From the cell containing the given text, extract its center point as (x, y) coordinate. 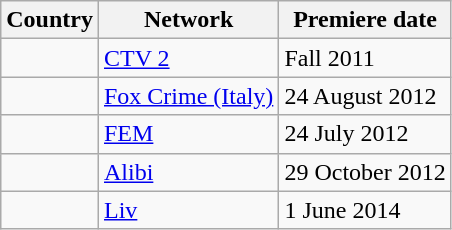
1 June 2014 (365, 210)
Fall 2011 (365, 58)
24 July 2012 (365, 134)
Country (50, 20)
FEM (188, 134)
29 October 2012 (365, 172)
Alibi (188, 172)
Premiere date (365, 20)
Network (188, 20)
Fox Crime (Italy) (188, 96)
CTV 2 (188, 58)
24 August 2012 (365, 96)
Liv (188, 210)
